Capture the cell that displays the provided text and extract its [x, y] central coordinate. 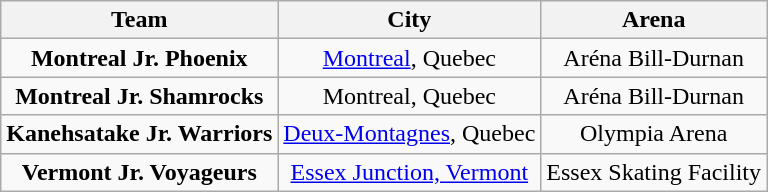
City [410, 20]
Essex Skating Facility [654, 172]
Essex Junction, Vermont [410, 172]
Montreal Jr. Phoenix [140, 58]
Team [140, 20]
Vermont Jr. Voyageurs [140, 172]
Arena [654, 20]
Olympia Arena [654, 134]
Deux-Montagnes, Quebec [410, 134]
Montreal Jr. Shamrocks [140, 96]
Kanehsatake Jr. Warriors [140, 134]
